Output the (X, Y) coordinate of the center of the cell containing the given text.  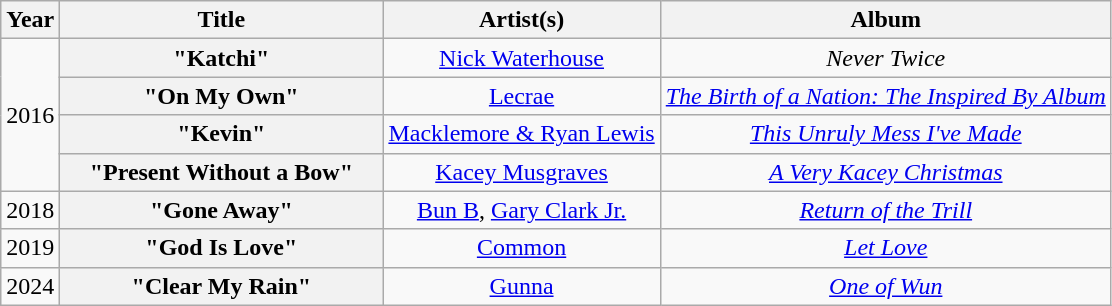
Macklemore & Ryan Lewis (522, 134)
Lecrae (522, 96)
"Present Without a Bow" (222, 172)
One of Wun (886, 286)
"Kevin" (222, 134)
2016 (30, 115)
Title (222, 20)
Album (886, 20)
A Very Kacey Christmas (886, 172)
Never Twice (886, 58)
Year (30, 20)
Common (522, 248)
"Clear My Rain" (222, 286)
Artist(s) (522, 20)
2024 (30, 286)
2018 (30, 210)
"Katchi" (222, 58)
"On My Own" (222, 96)
Gunna (522, 286)
The Birth of a Nation: The Inspired By Album (886, 96)
Let Love (886, 248)
"God Is Love" (222, 248)
Nick Waterhouse (522, 58)
This Unruly Mess I've Made (886, 134)
Return of the Trill (886, 210)
Bun B, Gary Clark Jr. (522, 210)
Kacey Musgraves (522, 172)
"Gone Away" (222, 210)
2019 (30, 248)
